For the text-containing cell, return its midpoint in [x, y] coordinate format. 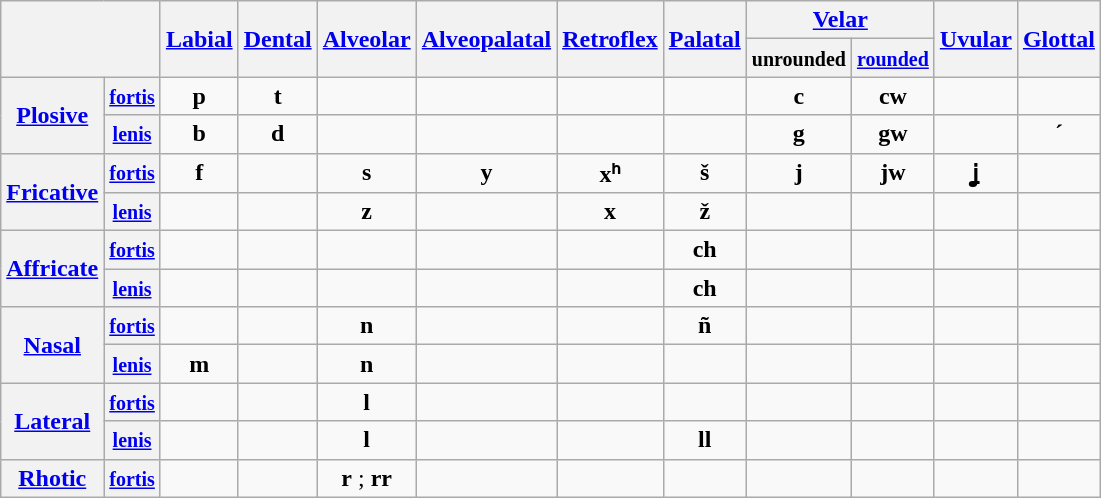
b [199, 134]
gw [892, 134]
r ; rr [366, 478]
Alveolar [366, 39]
Velar [840, 20]
y [486, 173]
x [610, 212]
Retroflex [610, 39]
Rhotic [52, 478]
unrounded [798, 58]
ʝ [976, 173]
g [798, 134]
Labial [199, 39]
Affricate [52, 269]
m [199, 364]
Alveopalatal [486, 39]
cw [892, 96]
Palatal [704, 39]
j [798, 173]
jw [892, 173]
s [366, 173]
Glottal [1058, 39]
Uvular [976, 39]
d [278, 134]
Plosive [52, 115]
ñ [704, 326]
rounded [892, 58]
Lateral [52, 421]
z [366, 212]
ll [704, 440]
Nasal [52, 345]
c [798, 96]
p [199, 96]
f [199, 173]
š [704, 173]
Dental [278, 39]
Fricative [52, 192]
t [278, 96]
´ [1058, 134]
xʰ [610, 173]
ž [704, 212]
